For the text-containing cell, return its midpoint in [X, Y] coordinate format. 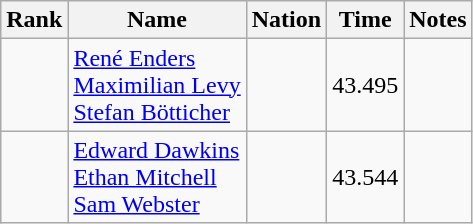
René EndersMaximilian LevyStefan Bötticher [157, 85]
Time [366, 20]
43.495 [366, 85]
Name [157, 20]
Rank [34, 20]
Edward DawkinsEthan MitchellSam Webster [157, 177]
43.544 [366, 177]
Nation [286, 20]
Notes [438, 20]
